Determine the [X, Y] coordinate at the center of the cell enclosing the given text.  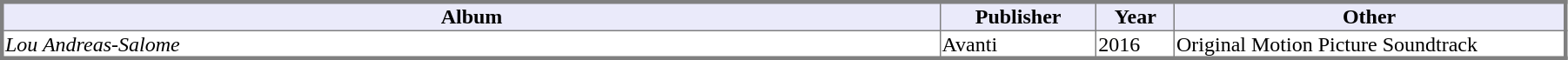
Original Motion Picture Soundtrack [1370, 44]
Publisher [1018, 16]
Year [1136, 16]
Album [471, 16]
2016 [1136, 44]
Other [1370, 16]
Avanti [1018, 44]
Lou Andreas-Salome [471, 44]
